Pinpoint the cell where the given text exists, returning its (x, y) midpoint coordinate. 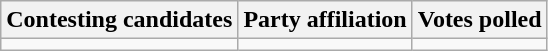
Votes polled (480, 20)
Party affiliation (325, 20)
Contesting candidates (120, 20)
